Output the (x, y) coordinate of the center of the cell containing the given text.  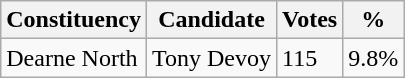
Dearne North (74, 58)
Tony Devoy (211, 58)
115 (310, 58)
Candidate (211, 20)
% (374, 20)
Votes (310, 20)
Constituency (74, 20)
9.8% (374, 58)
